Detect which cell encompasses the target text, then output its [x, y] center coordinate. 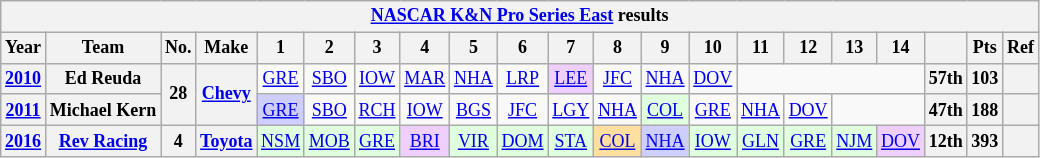
9 [665, 48]
188 [985, 110]
Ed Reuda [102, 78]
393 [985, 140]
BRI [425, 140]
VIR [474, 140]
3 [377, 48]
BGS [474, 110]
28 [178, 94]
MOB [329, 140]
Pts [985, 48]
LEE [571, 78]
1 [281, 48]
11 [761, 48]
5 [474, 48]
Rev Racing [102, 140]
6 [522, 48]
7 [571, 48]
GLN [761, 140]
Michael Kern [102, 110]
LGY [571, 110]
NSM [281, 140]
2016 [24, 140]
57th [946, 78]
DOM [522, 140]
13 [854, 48]
47th [946, 110]
8 [618, 48]
2010 [24, 78]
12 [808, 48]
STA [571, 140]
RCH [377, 110]
MAR [425, 78]
NJM [854, 140]
12th [946, 140]
Chevy [226, 94]
Team [102, 48]
No. [178, 48]
2 [329, 48]
10 [713, 48]
Make [226, 48]
NASCAR K&N Pro Series East results [520, 16]
14 [901, 48]
LRP [522, 78]
Toyota [226, 140]
Year [24, 48]
Ref [1021, 48]
2011 [24, 110]
103 [985, 78]
